Extract the [X, Y] coordinate from the center of the cell holding the provided text.  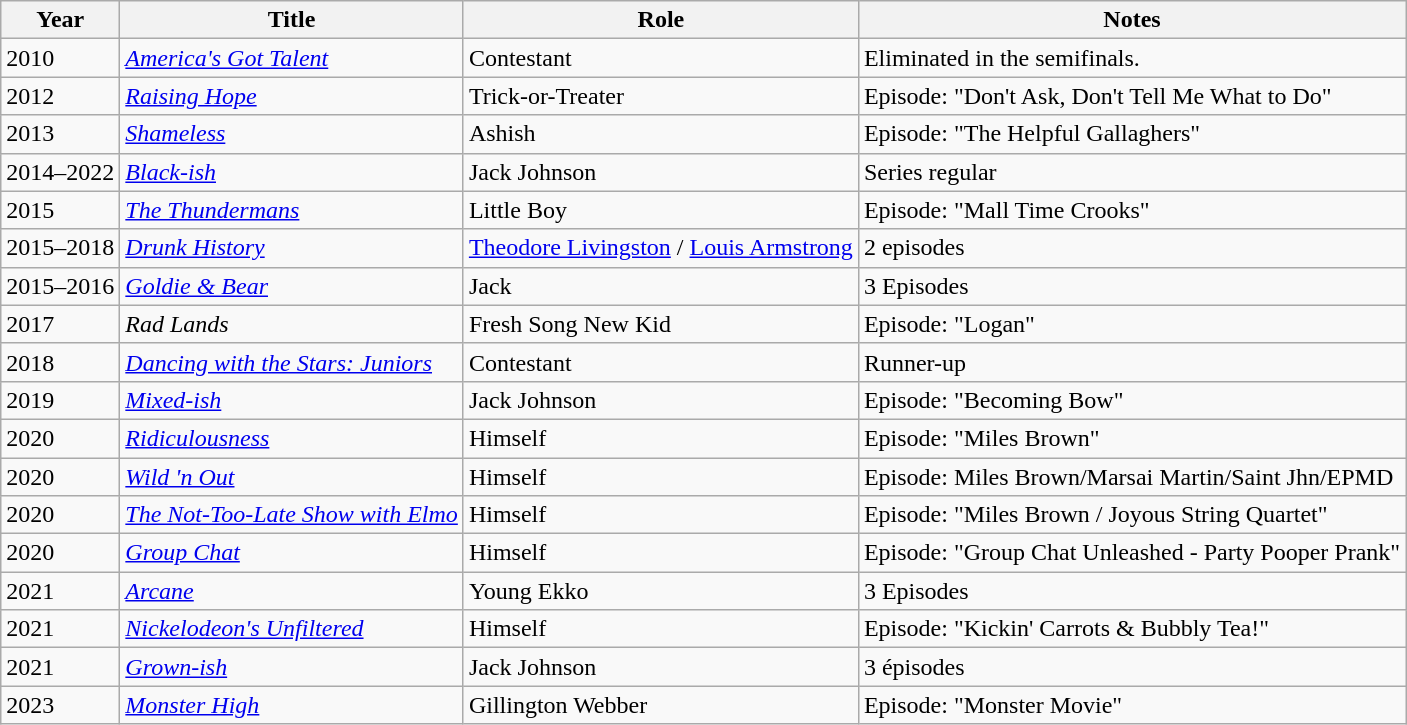
Episode: Miles Brown/Marsai Martin/Saint Jhn/EPMD [1132, 477]
2023 [60, 705]
2015–2016 [60, 286]
Wild 'n Out [292, 477]
2019 [60, 400]
Episode: "Miles Brown" [1132, 438]
Episode: "Becoming Bow" [1132, 400]
Fresh Song New Kid [660, 324]
Year [60, 20]
America's Got Talent [292, 58]
Shameless [292, 134]
Episode: "The Helpful Gallaghers" [1132, 134]
Grown-ish [292, 667]
Ridiculousness [292, 438]
Episode: "Mall Time Crooks" [1132, 210]
Group Chat [292, 553]
Arcane [292, 591]
Monster High [292, 705]
Theodore Livingston / Louis Armstrong [660, 248]
2013 [60, 134]
Mixed-ish [292, 400]
2018 [60, 362]
Gillington Webber [660, 705]
The Thundermans [292, 210]
Goldie & Bear [292, 286]
Series regular [1132, 172]
Rad Lands [292, 324]
Eliminated in the semifinals. [1132, 58]
Episode: "Group Chat Unleashed - Party Pooper Prank" [1132, 553]
Episode: "Logan" [1132, 324]
2017 [60, 324]
Episode: "Don't Ask, Don't Tell Me What to Do" [1132, 96]
Episode: "Kickin' Carrots & Bubbly Tea!" [1132, 629]
Drunk History [292, 248]
Episode: "Monster Movie" [1132, 705]
Dancing with the Stars: Juniors [292, 362]
Episode: "Miles Brown / Joyous String Quartet" [1132, 515]
2014–2022 [60, 172]
Notes [1132, 20]
2 episodes [1132, 248]
Trick-or-Treater [660, 96]
2012 [60, 96]
3 épisodes [1132, 667]
Nickelodeon's Unfiltered [292, 629]
Role [660, 20]
The Not-Too-Late Show with Elmo [292, 515]
Jack [660, 286]
Little Boy [660, 210]
Black-ish [292, 172]
Raising Hope [292, 96]
Ashish [660, 134]
Runner-up [1132, 362]
Title [292, 20]
Young Ekko [660, 591]
2015–2018 [60, 248]
2015 [60, 210]
2010 [60, 58]
